Return (X, Y) of the center of cell containing provided text 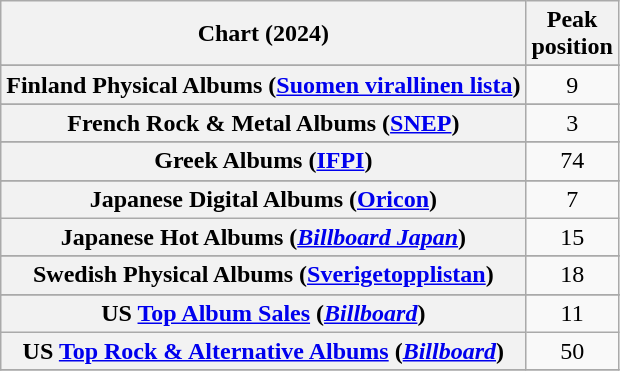
3 (572, 123)
50 (572, 351)
15 (572, 237)
Peakposition (572, 34)
Swedish Physical Albums (Sverigetopplistan) (264, 275)
Chart (2024) (264, 34)
Japanese Hot Albums (Billboard Japan) (264, 237)
French Rock & Metal Albums (SNEP) (264, 123)
Finland Physical Albums (Suomen virallinen lista) (264, 85)
Japanese Digital Albums (Oricon) (264, 199)
US Top Album Sales (Billboard) (264, 313)
9 (572, 85)
US Top Rock & Alternative Albums (Billboard) (264, 351)
Greek Albums (IFPI) (264, 161)
7 (572, 199)
74 (572, 161)
18 (572, 275)
11 (572, 313)
